Return (X, Y) of the center of cell containing provided text 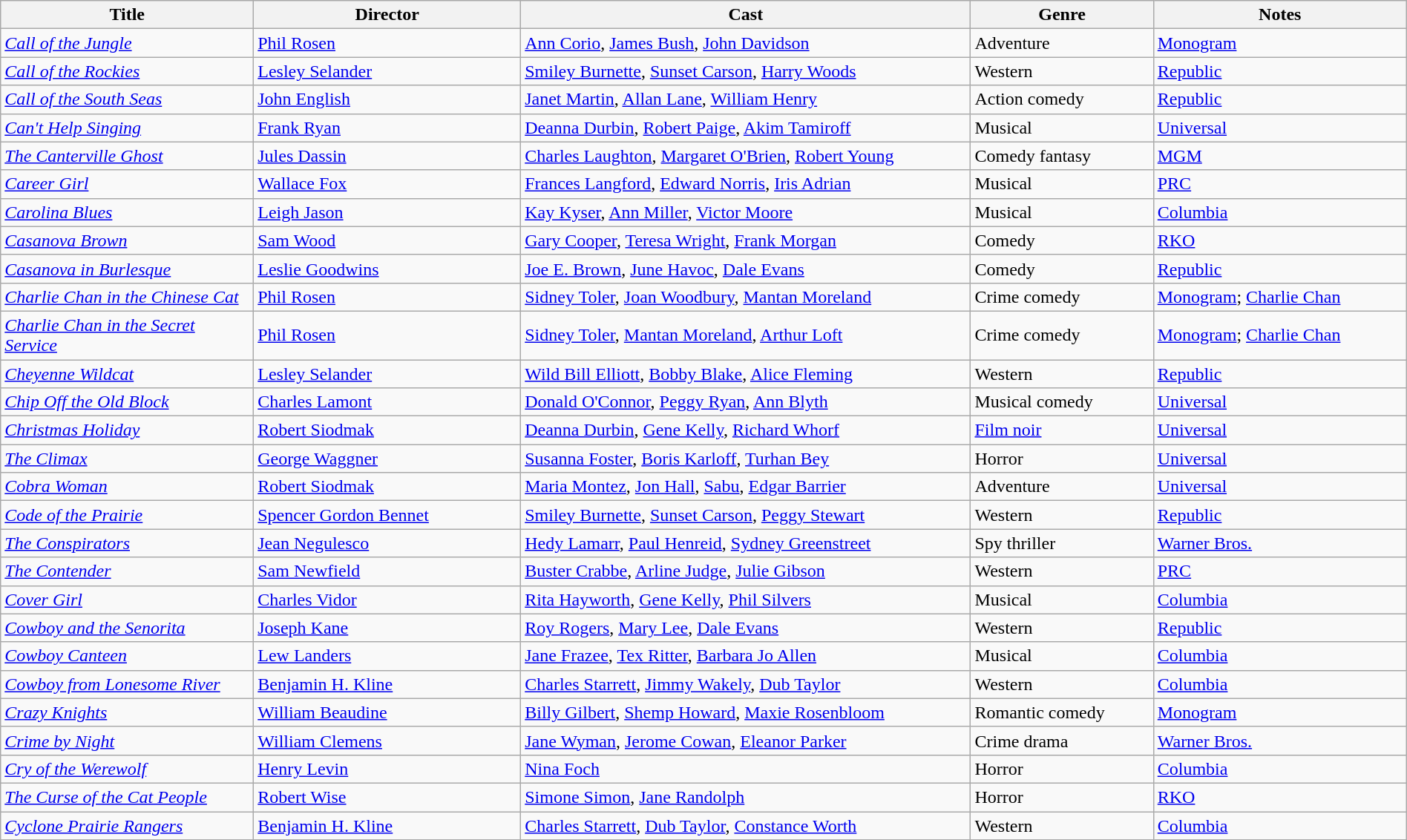
Cobra Woman (128, 487)
Janet Martin, Allan Lane, William Henry (746, 99)
Jules Dassin (387, 156)
Sam Wood (387, 240)
Deanna Durbin, Robert Paige, Akim Tamiroff (746, 128)
Smiley Burnette, Sunset Carson, Peggy Stewart (746, 515)
Comedy fantasy (1062, 156)
Musical comedy (1062, 402)
Jane Wyman, Jerome Cowan, Eleanor Parker (746, 741)
Cowboy Canteen (128, 656)
Sidney Toler, Joan Woodbury, Mantan Moreland (746, 297)
Cyclone Prairie Rangers (128, 826)
Career Girl (128, 184)
The Contender (128, 571)
Leigh Jason (387, 212)
Charles Laughton, Margaret O'Brien, Robert Young (746, 156)
Buster Crabbe, Arline Judge, Julie Gibson (746, 571)
Billy Gilbert, Shemp Howard, Maxie Rosenbloom (746, 712)
Nina Foch (746, 769)
John English (387, 99)
The Climax (128, 459)
Action comedy (1062, 99)
Gary Cooper, Teresa Wright, Frank Morgan (746, 240)
Cowboy and the Senorita (128, 628)
Charles Starrett, Jimmy Wakely, Dub Taylor (746, 684)
Spy thriller (1062, 543)
The Curse of the Cat People (128, 797)
Notes (1279, 15)
Kay Kyser, Ann Miller, Victor Moore (746, 212)
Code of the Prairie (128, 515)
Simone Simon, Jane Randolph (746, 797)
Frank Ryan (387, 128)
William Clemens (387, 741)
The Canterville Ghost (128, 156)
Spencer Gordon Bennet (387, 515)
Crime drama (1062, 741)
Charles Vidor (387, 600)
Joe E. Brown, June Havoc, Dale Evans (746, 269)
Roy Rogers, Mary Lee, Dale Evans (746, 628)
Smiley Burnette, Sunset Carson, Harry Woods (746, 71)
Call of the South Seas (128, 99)
Crime by Night (128, 741)
Susanna Foster, Boris Karloff, Turhan Bey (746, 459)
Sidney Toler, Mantan Moreland, Arthur Loft (746, 335)
Hedy Lamarr, Paul Henreid, Sydney Greenstreet (746, 543)
Genre (1062, 15)
Lew Landers (387, 656)
MGM (1279, 156)
The Conspirators (128, 543)
Cover Girl (128, 600)
Film noir (1062, 430)
Casanova Brown (128, 240)
Charlie Chan in the Chinese Cat (128, 297)
Sam Newfield (387, 571)
William Beaudine (387, 712)
Wallace Fox (387, 184)
Henry Levin (387, 769)
Cast (746, 15)
Jean Negulesco (387, 543)
Leslie Goodwins (387, 269)
George Waggner (387, 459)
Charles Lamont (387, 402)
Robert Wise (387, 797)
Charlie Chan in the Secret Service (128, 335)
Cowboy from Lonesome River (128, 684)
Wild Bill Elliott, Bobby Blake, Alice Fleming (746, 373)
Chip Off the Old Block (128, 402)
Call of the Rockies (128, 71)
Title (128, 15)
Director (387, 15)
Donald O'Connor, Peggy Ryan, Ann Blyth (746, 402)
Ann Corio, James Bush, John Davidson (746, 43)
Deanna Durbin, Gene Kelly, Richard Whorf (746, 430)
Cheyenne Wildcat (128, 373)
Frances Langford, Edward Norris, Iris Adrian (746, 184)
Call of the Jungle (128, 43)
Charles Starrett, Dub Taylor, Constance Worth (746, 826)
Casanova in Burlesque (128, 269)
Romantic comedy (1062, 712)
Christmas Holiday (128, 430)
Jane Frazee, Tex Ritter, Barbara Jo Allen (746, 656)
Rita Hayworth, Gene Kelly, Phil Silvers (746, 600)
Can't Help Singing (128, 128)
Cry of the Werewolf (128, 769)
Crazy Knights (128, 712)
Maria Montez, Jon Hall, Sabu, Edgar Barrier (746, 487)
Carolina Blues (128, 212)
Joseph Kane (387, 628)
